Return [X, Y] of the center of cell containing provided text 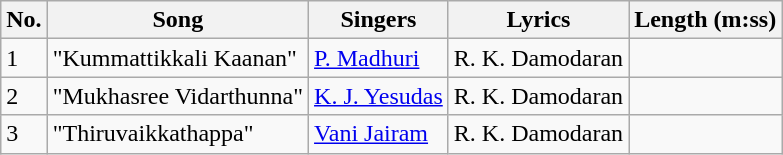
Lyrics [538, 20]
3 [24, 134]
No. [24, 20]
Length (m:ss) [706, 20]
"Kummattikkali Kaanan" [178, 58]
2 [24, 96]
"Thiruvaikkathappa" [178, 134]
"Mukhasree Vidarthunna" [178, 96]
1 [24, 58]
Song [178, 20]
Singers [379, 20]
P. Madhuri [379, 58]
K. J. Yesudas [379, 96]
Vani Jairam [379, 134]
